Provide the (x, y) coordinate of the cell's center where the given text is located.  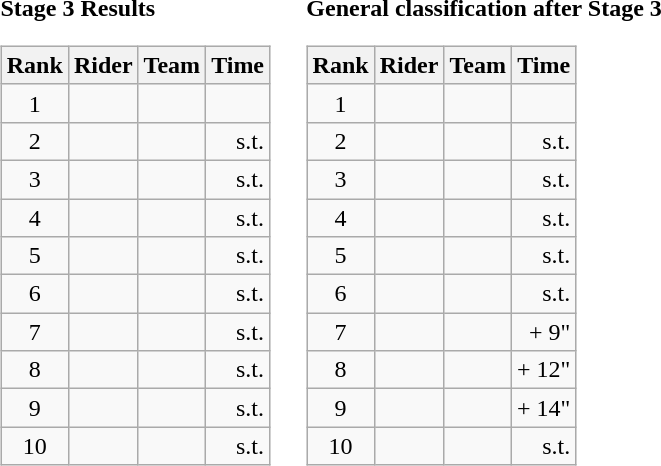
+ 14" (543, 408)
+ 9" (543, 332)
+ 12" (543, 370)
